Locate the cell with the specified text and output its [X, Y] center coordinate. 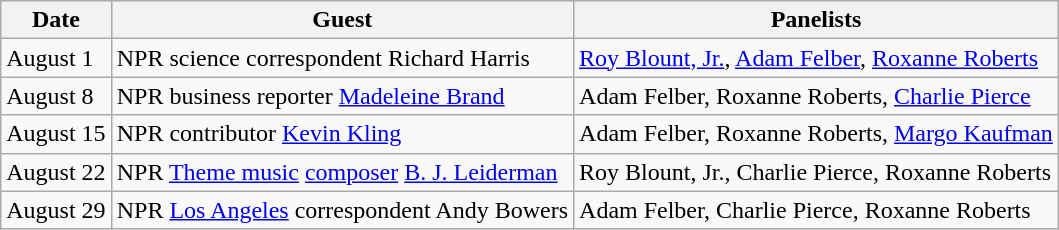
August 1 [56, 58]
Panelists [816, 20]
Guest [342, 20]
Roy Blount, Jr., Charlie Pierce, Roxanne Roberts [816, 172]
Adam Felber, Charlie Pierce, Roxanne Roberts [816, 210]
August 22 [56, 172]
August 15 [56, 134]
NPR contributor Kevin Kling [342, 134]
August 8 [56, 96]
NPR Theme music composer B. J. Leiderman [342, 172]
Adam Felber, Roxanne Roberts, Charlie Pierce [816, 96]
NPR Los Angeles correspondent Andy Bowers [342, 210]
Roy Blount, Jr., Adam Felber, Roxanne Roberts [816, 58]
Adam Felber, Roxanne Roberts, Margo Kaufman [816, 134]
NPR business reporter Madeleine Brand [342, 96]
August 29 [56, 210]
NPR science correspondent Richard Harris [342, 58]
Date [56, 20]
